Search for the cell housing the specified text and yield its [X, Y] center coordinate. 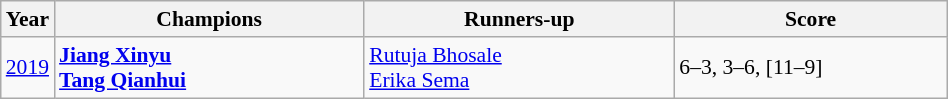
Rutuja Bhosale Erika Sema [519, 68]
Year [28, 19]
Champions [209, 19]
2019 [28, 68]
Jiang Xinyu Tang Qianhui [209, 68]
Score [810, 19]
Runners-up [519, 19]
6–3, 3–6, [11–9] [810, 68]
